Identify which cell holds the provided text, then report its (X, Y) central coordinate. 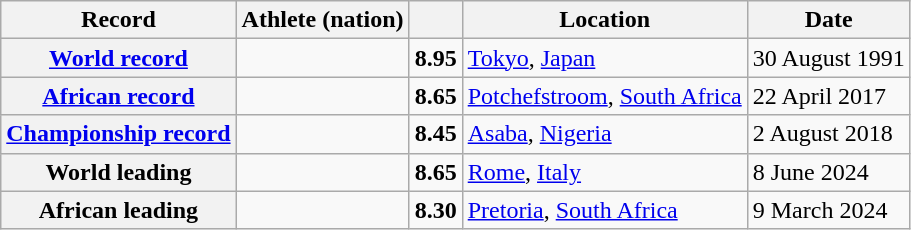
Record (118, 20)
Tokyo, Japan (604, 58)
Location (604, 20)
2 August 2018 (828, 134)
8.30 (436, 210)
World record (118, 58)
Asaba, Nigeria (604, 134)
30 August 1991 (828, 58)
8.95 (436, 58)
African record (118, 96)
Championship record (118, 134)
9 March 2024 (828, 210)
Date (828, 20)
Athlete (nation) (322, 20)
Pretoria, South Africa (604, 210)
Potchefstroom, South Africa (604, 96)
8 June 2024 (828, 172)
8.45 (436, 134)
African leading (118, 210)
Rome, Italy (604, 172)
22 April 2017 (828, 96)
World leading (118, 172)
